Extract the [X, Y] coordinate from the center of the cell holding the provided text.  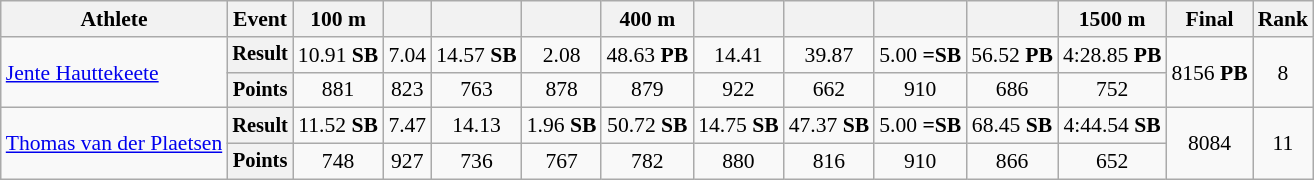
50.72 SB [647, 126]
4:28.85 PB [1112, 55]
2.08 [562, 55]
14.75 SB [738, 126]
Final [1209, 19]
881 [338, 90]
7.47 [407, 126]
816 [830, 162]
8084 [1209, 144]
1.96 SB [562, 126]
14.13 [476, 126]
Jente Hauttekeete [114, 72]
4:44.54 SB [1112, 126]
11.52 SB [338, 126]
10.91 SB [338, 55]
736 [476, 162]
400 m [647, 19]
39.87 [830, 55]
879 [647, 90]
686 [1012, 90]
927 [407, 162]
11 [1284, 144]
7.04 [407, 55]
56.52 PB [1012, 55]
14.41 [738, 55]
Rank [1284, 19]
880 [738, 162]
866 [1012, 162]
752 [1112, 90]
782 [647, 162]
878 [562, 90]
922 [738, 90]
662 [830, 90]
Event [260, 19]
1500 m [1112, 19]
47.37 SB [830, 126]
Athlete [114, 19]
8156 PB [1209, 72]
68.45 SB [1012, 126]
823 [407, 90]
8 [1284, 72]
Thomas van der Plaetsen [114, 144]
14.57 SB [476, 55]
652 [1112, 162]
100 m [338, 19]
767 [562, 162]
763 [476, 90]
48.63 PB [647, 55]
748 [338, 162]
